For the text-containing cell, return its midpoint in (X, Y) coordinate format. 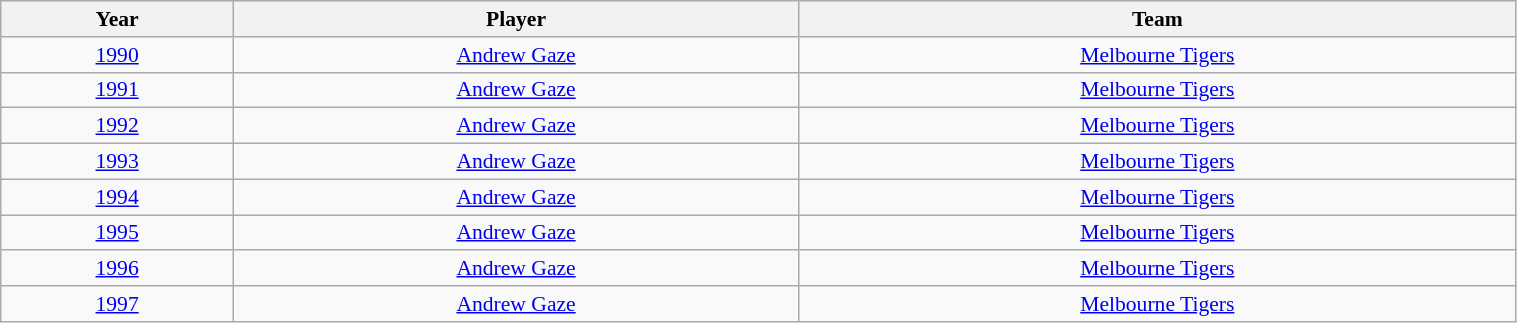
Player (516, 19)
1992 (118, 126)
1995 (118, 233)
1993 (118, 162)
1994 (118, 197)
1997 (118, 304)
1990 (118, 55)
1991 (118, 90)
Team (1158, 19)
Year (118, 19)
1996 (118, 269)
